Identify which cell holds the provided text, then report its [X, Y] central coordinate. 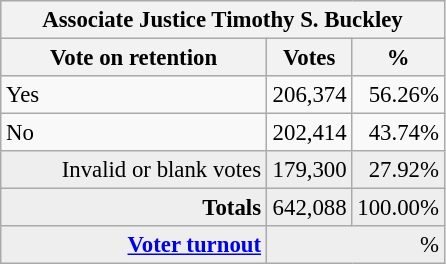
56.26% [398, 95]
27.92% [398, 170]
Associate Justice Timothy S. Buckley [222, 20]
Totals [134, 208]
Vote on retention [134, 58]
No [134, 133]
100.00% [398, 208]
206,374 [309, 95]
43.74% [398, 133]
Yes [134, 95]
Votes [309, 58]
642,088 [309, 208]
179,300 [309, 170]
Invalid or blank votes [134, 170]
202,414 [309, 133]
Voter turnout [134, 245]
